Detect which cell encompasses the target text, then output its (x, y) center coordinate. 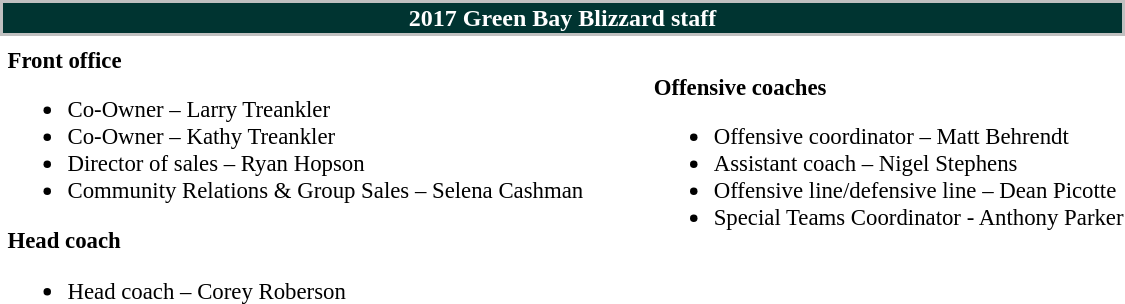
2017 Green Bay Blizzard staff (562, 18)
